Capture the cell that displays the provided text and extract its [X, Y] central coordinate. 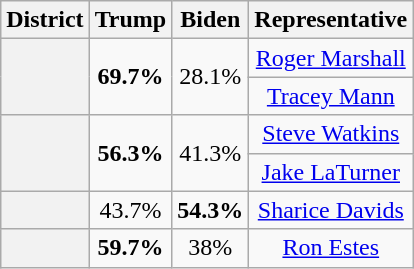
Tracey Mann [331, 96]
District [45, 20]
54.3% [210, 210]
Ron Estes [331, 248]
59.7% [130, 248]
Jake LaTurner [331, 172]
38% [210, 248]
69.7% [130, 77]
Roger Marshall [331, 58]
Biden [210, 20]
Steve Watkins [331, 134]
Representative [331, 20]
Sharice Davids [331, 210]
41.3% [210, 153]
56.3% [130, 153]
43.7% [130, 210]
28.1% [210, 77]
Trump [130, 20]
